Identify which cell holds the provided text, then report its [x, y] central coordinate. 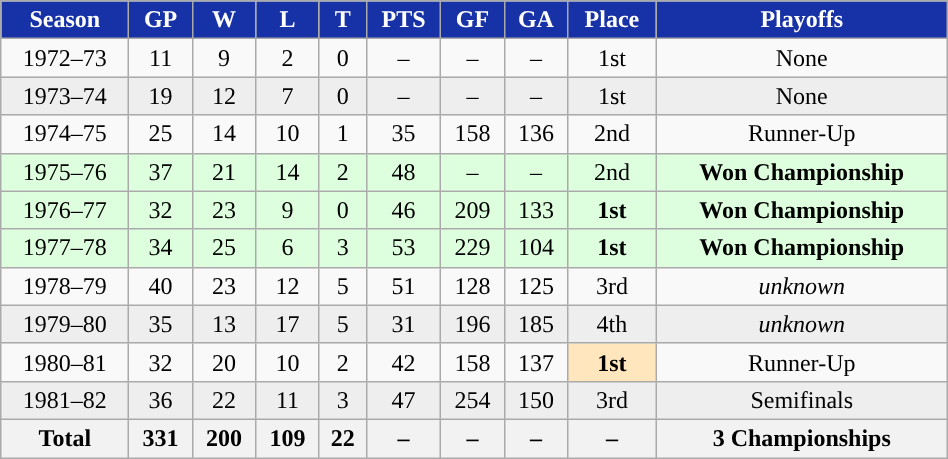
137 [536, 362]
13 [224, 324]
51 [403, 286]
37 [160, 172]
1980–81 [65, 362]
GF [472, 20]
136 [536, 134]
7 [288, 96]
47 [403, 400]
4th [612, 324]
Season [65, 20]
1976–77 [65, 210]
128 [472, 286]
46 [403, 210]
185 [536, 324]
20 [224, 362]
1972–73 [65, 58]
40 [160, 286]
229 [472, 248]
1981–82 [65, 400]
Semifinals [802, 400]
42 [403, 362]
T [342, 20]
GP [160, 20]
6 [288, 248]
21 [224, 172]
PTS [403, 20]
19 [160, 96]
3 Championships [802, 438]
254 [472, 400]
53 [403, 248]
31 [403, 324]
Place [612, 20]
331 [160, 438]
209 [472, 210]
1975–76 [65, 172]
17 [288, 324]
1973–74 [65, 96]
104 [536, 248]
W [224, 20]
GA [536, 20]
109 [288, 438]
36 [160, 400]
1 [342, 134]
L [288, 20]
125 [536, 286]
1977–78 [65, 248]
Total [65, 438]
1978–79 [65, 286]
48 [403, 172]
196 [472, 324]
34 [160, 248]
133 [536, 210]
150 [536, 400]
1974–75 [65, 134]
Playoffs [802, 20]
200 [224, 438]
1979–80 [65, 324]
